Identify which cell holds the provided text, then report its (X, Y) central coordinate. 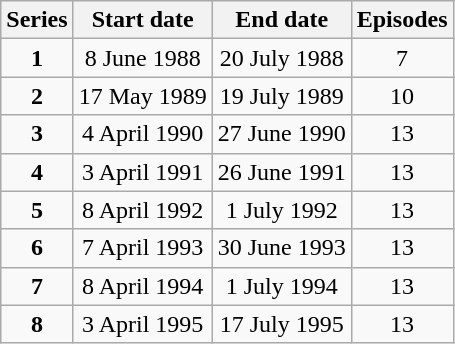
8 April 1994 (142, 286)
3 (37, 134)
Series (37, 20)
8 June 1988 (142, 58)
30 June 1993 (282, 248)
20 July 1988 (282, 58)
3 April 1991 (142, 172)
17 July 1995 (282, 324)
7 April 1993 (142, 248)
2 (37, 96)
10 (402, 96)
26 June 1991 (282, 172)
5 (37, 210)
4 (37, 172)
Episodes (402, 20)
Start date (142, 20)
1 July 1994 (282, 286)
4 April 1990 (142, 134)
1 July 1992 (282, 210)
End date (282, 20)
27 June 1990 (282, 134)
8 April 1992 (142, 210)
6 (37, 248)
17 May 1989 (142, 96)
1 (37, 58)
8 (37, 324)
19 July 1989 (282, 96)
3 April 1995 (142, 324)
